Extract the (X, Y) coordinate from the center of the cell holding the provided text.  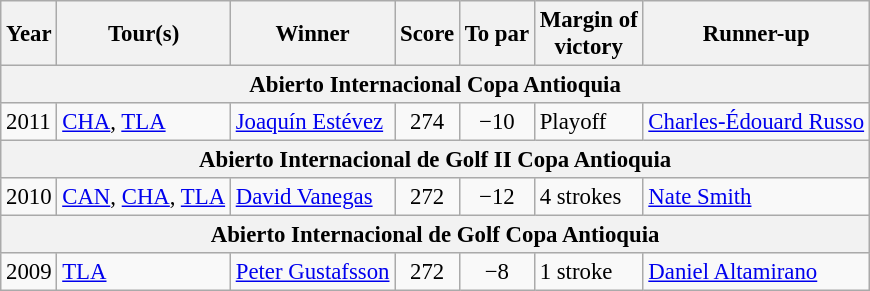
272 (428, 197)
Winner (312, 34)
Abierto Internacional de Golf II Copa Antioquia (436, 160)
Margin ofvictory (588, 34)
−10 (496, 122)
David Vanegas (312, 197)
CHA, TLA (144, 122)
Nate Smith (756, 197)
2010 (29, 197)
Playoff (588, 122)
274 (428, 122)
Year (29, 34)
To par (496, 34)
2011 (29, 122)
CAN, CHA, TLA (144, 197)
Joaquín Estévez (312, 122)
Abierto Internacional Copa Antioquia (436, 85)
4 strokes (588, 197)
Charles-Édouard Russo (756, 122)
Runner-up (756, 34)
−12 (496, 197)
Abierto Internacional de Golf Copa Antioquia (436, 235)
Score (428, 34)
Tour(s) (144, 34)
